Capture the cell that displays the provided text and extract its (x, y) central coordinate. 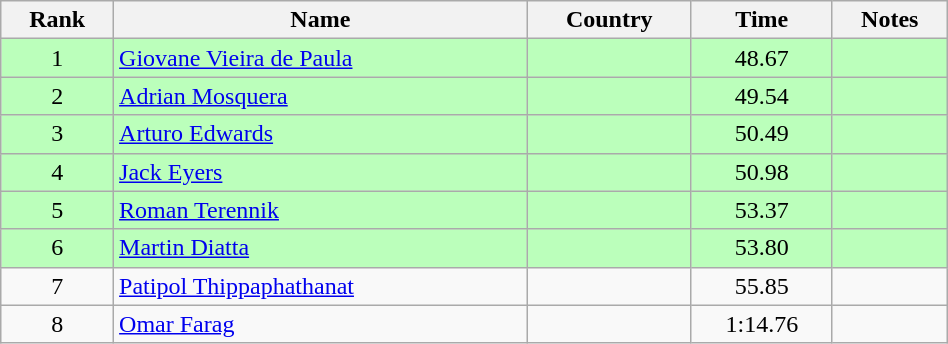
55.85 (762, 286)
48.67 (762, 58)
Country (609, 20)
Time (762, 20)
4 (58, 172)
Rank (58, 20)
3 (58, 134)
5 (58, 210)
Name (320, 20)
Adrian Mosquera (320, 96)
53.37 (762, 210)
2 (58, 96)
50.49 (762, 134)
Jack Eyers (320, 172)
Giovane Vieira de Paula (320, 58)
1:14.76 (762, 324)
50.98 (762, 172)
49.54 (762, 96)
Omar Farag (320, 324)
Notes (890, 20)
Patipol Thippaphathanat (320, 286)
53.80 (762, 248)
1 (58, 58)
6 (58, 248)
Arturo Edwards (320, 134)
7 (58, 286)
8 (58, 324)
Roman Terennik (320, 210)
Martin Diatta (320, 248)
